Capture the cell that displays the provided text and extract its [X, Y] central coordinate. 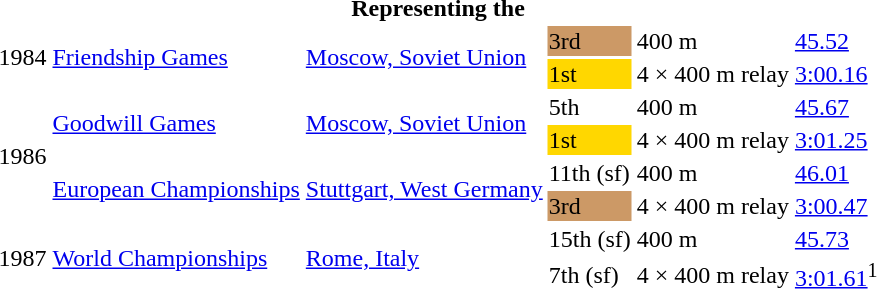
Goodwill Games [176, 124]
15th (sf) [590, 239]
Stuttgart, West Germany [424, 190]
European Championships [176, 190]
Friendship Games [176, 58]
11th (sf) [590, 173]
5th [590, 107]
